Search for the cell housing the specified text and yield its [X, Y] center coordinate. 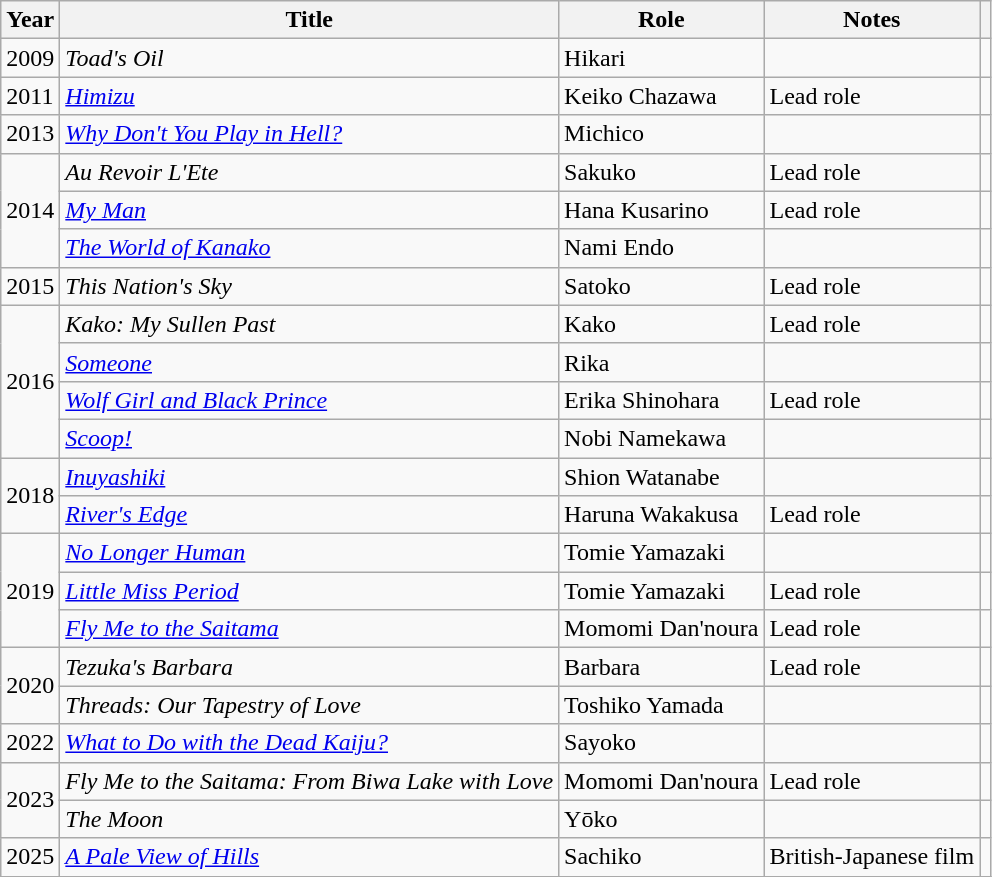
Sakuko [662, 172]
No Longer Human [310, 553]
Role [662, 20]
British-Japanese film [872, 857]
2014 [30, 210]
Yōko [662, 819]
Fly Me to the Saitama [310, 629]
Erika Shinohara [662, 400]
Shion Watanabe [662, 477]
2019 [30, 591]
Sachiko [662, 857]
Wolf Girl and Black Prince [310, 400]
What to Do with the Dead Kaiju? [310, 743]
2018 [30, 496]
The Moon [310, 819]
A Pale View of Hills [310, 857]
2022 [30, 743]
Keiko Chazawa [662, 96]
Rika [662, 362]
Toshiko Yamada [662, 705]
This Nation's Sky [310, 286]
Little Miss Period [310, 591]
Kako [662, 324]
Satoko [662, 286]
Threads: Our Tapestry of Love [310, 705]
Haruna Wakakusa [662, 515]
Kako: My Sullen Past [310, 324]
Inuyashiki [310, 477]
Title [310, 20]
River's Edge [310, 515]
Au Revoir L'Ete [310, 172]
2020 [30, 686]
My Man [310, 210]
The World of Kanako [310, 248]
Notes [872, 20]
Someone [310, 362]
Year [30, 20]
2013 [30, 134]
2015 [30, 286]
Himizu [310, 96]
Nami Endo [662, 248]
2025 [30, 857]
Tezuka's Barbara [310, 667]
Hana Kusarino [662, 210]
2023 [30, 800]
2011 [30, 96]
Barbara [662, 667]
Why Don't You Play in Hell? [310, 134]
Fly Me to the Saitama: From Biwa Lake with Love [310, 781]
Hikari [662, 58]
Nobi Namekawa [662, 438]
Sayoko [662, 743]
Toad's Oil [310, 58]
Scoop! [310, 438]
2009 [30, 58]
2016 [30, 381]
Michico [662, 134]
